Locate the cell with the specified text and output its [X, Y] center coordinate. 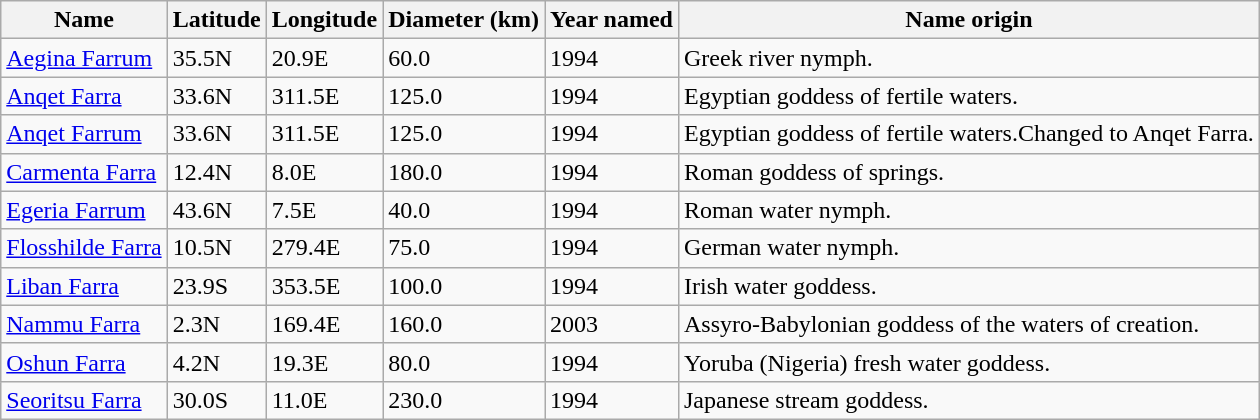
160.0 [464, 324]
Egeria Farrum [84, 210]
Aegina Farrum [84, 58]
Greek river nymph. [968, 58]
12.4N [216, 172]
35.5N [216, 58]
Roman water nymph. [968, 210]
Year named [612, 20]
19.3E [324, 362]
Flosshilde Farra [84, 248]
Yoruba (Nigeria) fresh water goddess. [968, 362]
Irish water goddess. [968, 286]
23.9S [216, 286]
279.4E [324, 248]
Liban Farra [84, 286]
43.6N [216, 210]
353.5E [324, 286]
100.0 [464, 286]
10.5N [216, 248]
Japanese stream goddess. [968, 400]
Anqet Farra [84, 96]
Name [84, 20]
Nammu Farra [84, 324]
Assyro-Babylonian goddess of the waters of creation. [968, 324]
20.9E [324, 58]
Name origin [968, 20]
Egyptian goddess of fertile waters. [968, 96]
40.0 [464, 210]
169.4E [324, 324]
80.0 [464, 362]
Oshun Farra [84, 362]
7.5E [324, 210]
Anqet Farrum [84, 134]
180.0 [464, 172]
Carmenta Farra [84, 172]
230.0 [464, 400]
4.2N [216, 362]
Latitude [216, 20]
75.0 [464, 248]
Egyptian goddess of fertile waters.Changed to Anqet Farra. [968, 134]
2003 [612, 324]
Diameter (km) [464, 20]
30.0S [216, 400]
Longitude [324, 20]
8.0E [324, 172]
2.3N [216, 324]
German water nymph. [968, 248]
Seoritsu Farra [84, 400]
60.0 [464, 58]
Roman goddess of springs. [968, 172]
11.0E [324, 400]
